Scan for the cell matching the given text and deliver its (x, y) coordinate at center. 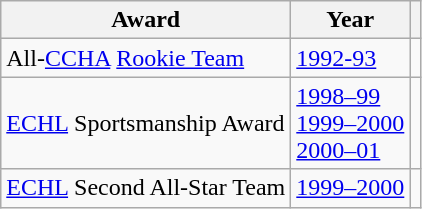
ECHL Sportsmanship Award (146, 123)
Year (350, 20)
1992-93 (350, 58)
Award (146, 20)
1999–2000 (350, 188)
1998–991999–20002000–01 (350, 123)
All-CCHA Rookie Team (146, 58)
ECHL Second All-Star Team (146, 188)
